For the text-containing cell, return its midpoint in (X, Y) coordinate format. 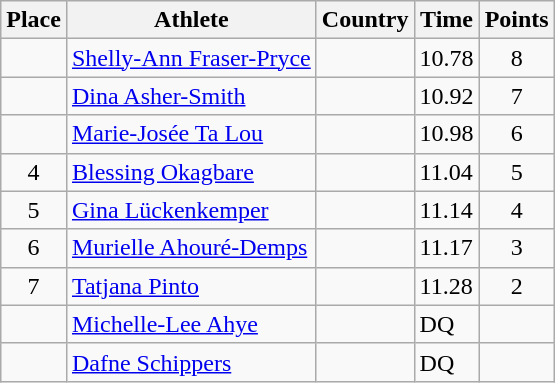
11.04 (446, 172)
Points (516, 20)
Marie-Josée Ta Lou (191, 134)
Blessing Okagbare (191, 172)
Michelle-Lee Ahye (191, 324)
Place (34, 20)
2 (516, 286)
Country (365, 20)
Athlete (191, 20)
Tatjana Pinto (191, 286)
10.78 (446, 58)
10.92 (446, 96)
Dafne Schippers (191, 362)
11.17 (446, 248)
Gina Lückenkemper (191, 210)
Shelly-Ann Fraser-Pryce (191, 58)
10.98 (446, 134)
Dina Asher-Smith (191, 96)
11.28 (446, 286)
11.14 (446, 210)
Time (446, 20)
Murielle Ahouré-Demps (191, 248)
8 (516, 58)
3 (516, 248)
